Search for the cell housing the specified text and yield its (x, y) center coordinate. 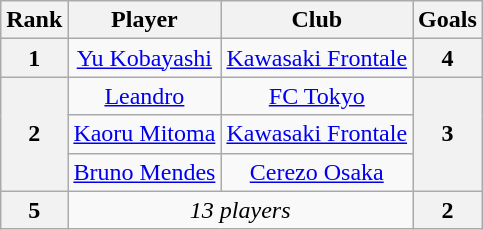
13 players (240, 210)
Player (144, 20)
FC Tokyo (317, 96)
1 (34, 58)
Rank (34, 20)
Club (317, 20)
Yu Kobayashi (144, 58)
Cerezo Osaka (317, 172)
3 (448, 134)
5 (34, 210)
Leandro (144, 96)
4 (448, 58)
Kaoru Mitoma (144, 134)
Bruno Mendes (144, 172)
Goals (448, 20)
